Locate the cell with the specified text and output its (X, Y) center coordinate. 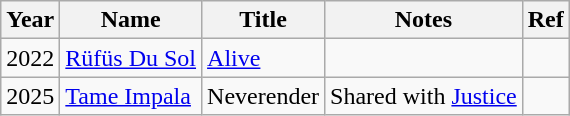
Year (30, 20)
Shared with Justice (424, 96)
Neverender (264, 96)
Rüfüs Du Sol (131, 58)
Notes (424, 20)
Tame Impala (131, 96)
2022 (30, 58)
Ref (546, 20)
Name (131, 20)
Title (264, 20)
Alive (264, 58)
2025 (30, 96)
